Output the [x, y] coordinate of the center of the cell containing the given text.  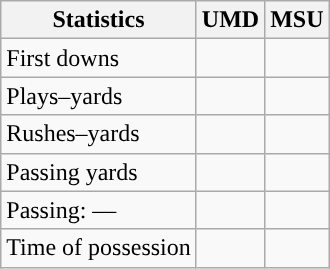
First downs [99, 58]
Time of possession [99, 248]
Rushes–yards [99, 134]
Statistics [99, 20]
Passing: –– [99, 210]
Plays–yards [99, 96]
Passing yards [99, 172]
UMD [230, 20]
MSU [297, 20]
